Search for the cell housing the specified text and yield its (x, y) center coordinate. 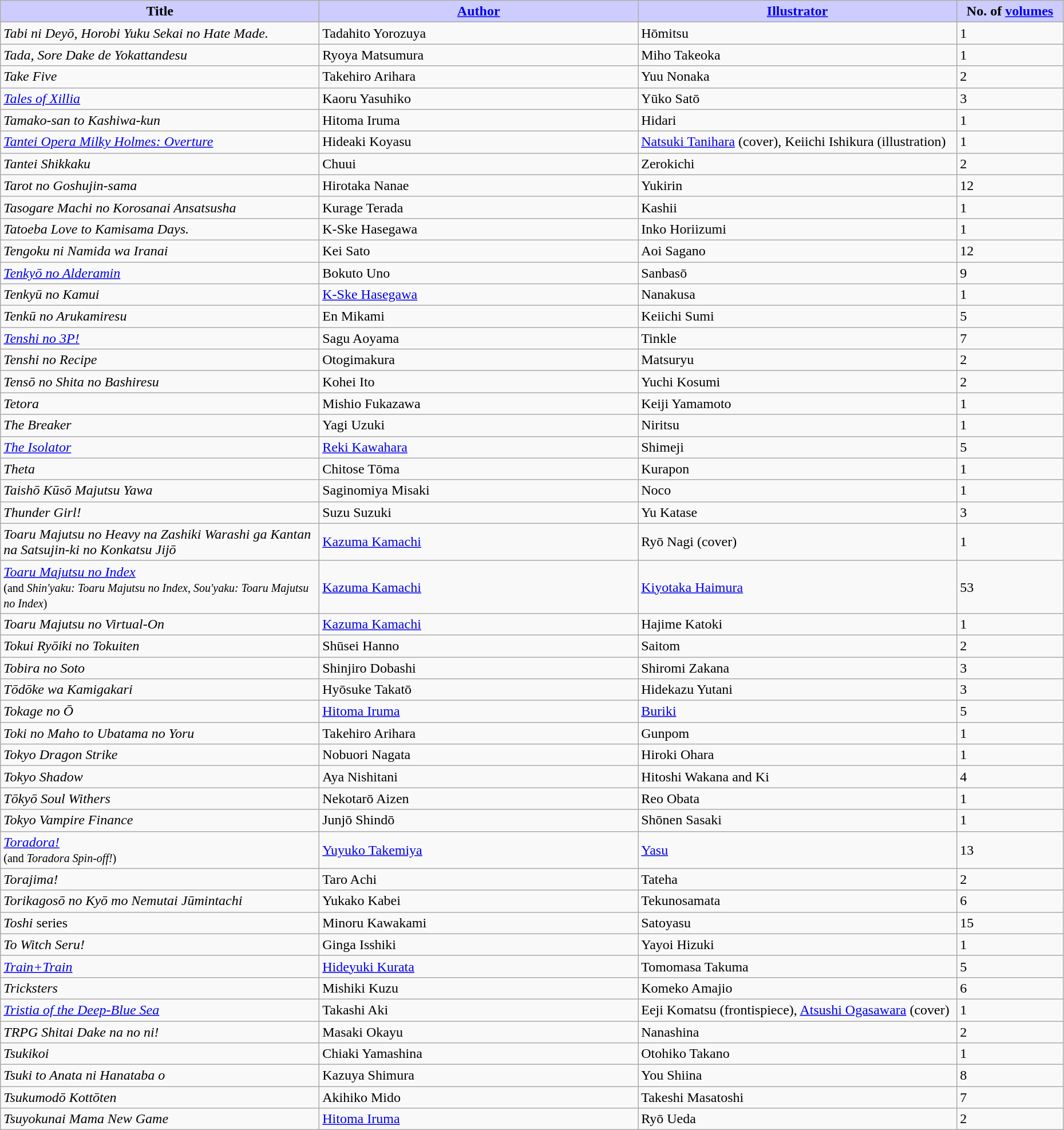
Inko Horiizumi (798, 229)
Tekunosamata (798, 901)
Tadahito Yorozuya (478, 33)
Bokuto Uno (478, 273)
Kazuya Shimura (478, 1076)
Nekotarō Aizen (478, 799)
Shōnen Sasaki (798, 820)
Toaru Majutsu no Heavy na Zashiki Warashi ga Kantan na Satsujin-ki no Konkatsu Jijō (160, 542)
Satoyasu (798, 923)
Shinjiro Dobashi (478, 668)
Hajime Katoki (798, 624)
Tasogare Machi no Korosanai Ansatsusha (160, 207)
Yukirin (798, 185)
Ryoya Matsumura (478, 55)
Yagi Uzuki (478, 425)
Natsuki Tanihara (cover), Keiichi Ishikura (illustration) (798, 142)
Taro Achi (478, 879)
Chuui (478, 164)
Miho Takeoka (798, 55)
Tales of Xillia (160, 98)
Hyōsuke Takatō (478, 690)
Title (160, 11)
Tsukumodō Kottōten (160, 1097)
13 (1010, 850)
Tetora (160, 404)
To Witch Seru! (160, 945)
Aoi Sagano (798, 251)
Tenkyū no Kamui (160, 295)
8 (1010, 1076)
Toshi series (160, 923)
Sagu Aoyama (478, 338)
Yūko Satō (798, 98)
Thunder Girl! (160, 512)
Nobuori Nagata (478, 755)
Reo Obata (798, 799)
Tokage no Ō (160, 712)
Kurage Terada (478, 207)
Eeji Komatsu (frontispiece), Atsushi Ogasawara (cover) (798, 1010)
Ryō Nagi (cover) (798, 542)
Minoru Kawakami (478, 923)
No. of volumes (1010, 11)
Tōkyō Soul Withers (160, 799)
15 (1010, 923)
Tenkū no Arukamiresu (160, 317)
Tobira no Soto (160, 668)
Tenkyō no Alderamin (160, 273)
Otohiko Takano (798, 1054)
Toaru Majutsu no Index(and Shin'yaku: Toaru Majutsu no Index, Sou'yaku: Toaru Majutsu no Index) (160, 587)
Chitose Tōma (478, 469)
53 (1010, 587)
Hideaki Koyasu (478, 142)
Tantei Shikkaku (160, 164)
The Isolator (160, 447)
Kaoru Yasuhiko (478, 98)
Hirotaka Nanae (478, 185)
Tantei Opera Milky Holmes: Overture (160, 142)
Illustrator (798, 11)
Kashii (798, 207)
Yu Katase (798, 512)
Toaru Majutsu no Virtual-On (160, 624)
Torikagosō no Kyō mo Nemutai Jūmintachi (160, 901)
You Shiina (798, 1076)
Nanashina (798, 1032)
Kurapon (798, 469)
Toradora!(and Toradora Spin-off!) (160, 850)
Buriki (798, 712)
Shimeji (798, 447)
9 (1010, 273)
Saginomiya Misaki (478, 491)
Shiromi Zakana (798, 668)
Tada, Sore Dake de Yokattandesu (160, 55)
Kei Sato (478, 251)
Tricksters (160, 988)
Tōdōke wa Kamigakari (160, 690)
Hidari (798, 120)
Tokui Ryōiki no Tokuiten (160, 646)
Tokyo Shadow (160, 777)
Tinkle (798, 338)
Keiichi Sumi (798, 317)
Hōmitsu (798, 33)
Tabi ni Deyō, Horobi Yuku Sekai no Hate Made. (160, 33)
Train+Train (160, 966)
Taishō Kūsō Majutsu Yawa (160, 491)
Komeko Amajio (798, 988)
Otogimakura (478, 360)
Toki no Maho to Ubatama no Yoru (160, 733)
Shūsei Hanno (478, 646)
Tristia of the Deep-Blue Sea (160, 1010)
Author (478, 11)
Suzu Suzuki (478, 512)
Tamako-san to Kashiwa-kun (160, 120)
Gunpom (798, 733)
Junjō Shindō (478, 820)
Tatoeba Love to Kamisama Days. (160, 229)
Sanbasō (798, 273)
Ryō Ueda (798, 1119)
Theta (160, 469)
Ginga Isshiki (478, 945)
Masaki Okayu (478, 1032)
Nanakusa (798, 295)
Tsuyokunai Mama New Game (160, 1119)
Akihiko Mido (478, 1097)
Tokyo Dragon Strike (160, 755)
En Mikami (478, 317)
Chiaki Yamashina (478, 1054)
Torajima! (160, 879)
4 (1010, 777)
Tenshi no Recipe (160, 360)
Take Five (160, 77)
Yukako Kabei (478, 901)
Hideyuki Kurata (478, 966)
Tenshi no 3P! (160, 338)
Keiji Yamamoto (798, 404)
Tarot no Goshujin-sama (160, 185)
Tengoku ni Namida wa Iranai (160, 251)
Yuu Nonaka (798, 77)
Noco (798, 491)
Takashi Aki (478, 1010)
Mishio Fukazawa (478, 404)
Aya Nishitani (478, 777)
Tensō no Shita no Bashiresu (160, 382)
Tsukikoi (160, 1054)
Tomomasa Takuma (798, 966)
Tokyo Vampire Finance (160, 820)
Yuchi Kosumi (798, 382)
Tateha (798, 879)
Kiyotaka Haimura (798, 587)
Tsuki to Anata ni Hanataba o (160, 1076)
Zerokichi (798, 164)
Hidekazu Yutani (798, 690)
Hitoshi Wakana and Ki (798, 777)
Kohei Ito (478, 382)
TRPG Shitai Dake na no ni! (160, 1032)
Yuyuko Takemiya (478, 850)
Takeshi Masatoshi (798, 1097)
Saitom (798, 646)
Hiroki Ohara (798, 755)
Yayoi Hizuki (798, 945)
Niritsu (798, 425)
Matsuryu (798, 360)
Reki Kawahara (478, 447)
Yasu (798, 850)
The Breaker (160, 425)
Mishiki Kuzu (478, 988)
